Capture the cell that displays the provided text and extract its [x, y] central coordinate. 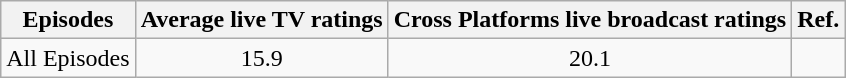
All Episodes [68, 58]
Ref. [818, 20]
Average live TV ratings [262, 20]
Episodes [68, 20]
Cross Platforms live broadcast ratings [590, 20]
20.1 [590, 58]
15.9 [262, 58]
